Pinpoint the cell where the given text exists, returning its [X, Y] midpoint coordinate. 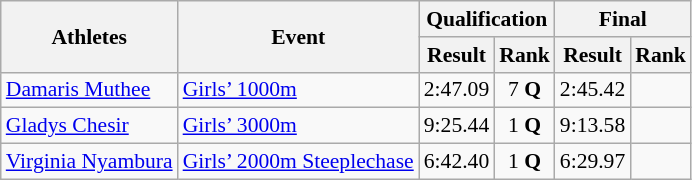
2:45.42 [592, 90]
6:29.97 [592, 162]
Gladys Chesir [90, 126]
Final [623, 19]
7 Q [524, 90]
Girls’ 1000m [298, 90]
2:47.09 [456, 90]
Virginia Nyambura [90, 162]
Girls’ 3000m [298, 126]
Event [298, 36]
6:42.40 [456, 162]
Qualification [487, 19]
Girls’ 2000m Steeplechase [298, 162]
9:25.44 [456, 126]
9:13.58 [592, 126]
Damaris Muthee [90, 90]
Athletes [90, 36]
